Detect which cell encompasses the target text, then output its (x, y) center coordinate. 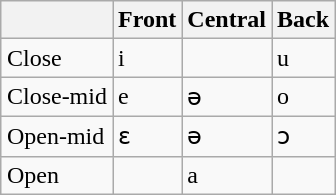
Open (56, 175)
Close-mid (56, 97)
Close (56, 58)
Central (227, 20)
Back (304, 20)
ɔ (304, 136)
ɛ (146, 136)
u (304, 58)
Open-mid (56, 136)
o (304, 97)
Front (146, 20)
i (146, 58)
e (146, 97)
a (227, 175)
